Pinpoint the cell where the given text exists, returning its (x, y) midpoint coordinate. 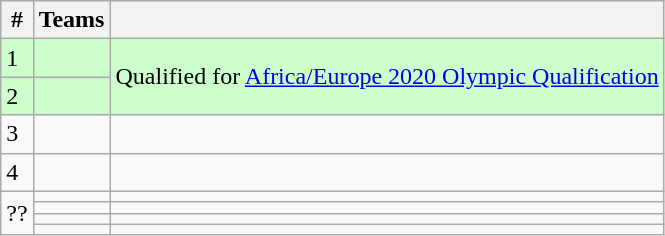
# (17, 20)
4 (17, 172)
?? (17, 213)
2 (17, 96)
Teams (72, 20)
1 (17, 58)
Qualified for Africa/Europe 2020 Olympic Qualification (387, 77)
3 (17, 134)
